Find where the given text appears and provide that cell's center as [X, Y] coordinate. 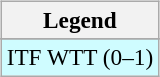
ITF WTT (0–1) [80, 57]
Legend [80, 20]
